Determine the [x, y] coordinate at the center of the cell enclosing the given text.  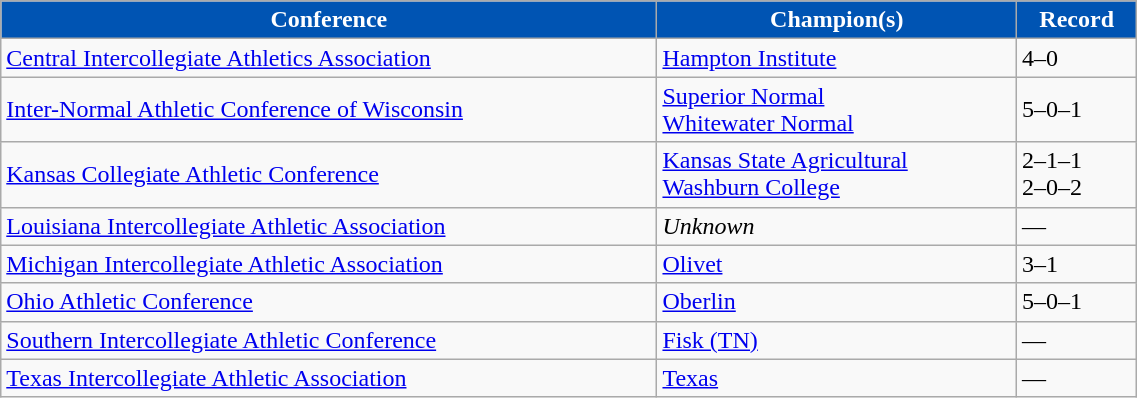
Record [1077, 20]
Hampton Institute [837, 58]
Ohio Athletic Conference [329, 302]
Oberlin [837, 302]
Kansas State AgriculturalWashburn College [837, 174]
Conference [329, 20]
Superior NormalWhitewater Normal [837, 110]
Southern Intercollegiate Athletic Conference [329, 340]
Texas Intercollegiate Athletic Association [329, 378]
Kansas Collegiate Athletic Conference [329, 174]
Unknown [837, 226]
Inter-Normal Athletic Conference of Wisconsin [329, 110]
Fisk (TN) [837, 340]
2–1–12–0–2 [1077, 174]
Michigan Intercollegiate Athletic Association [329, 264]
Olivet [837, 264]
Louisiana Intercollegiate Athletic Association [329, 226]
4–0 [1077, 58]
3–1 [1077, 264]
Champion(s) [837, 20]
Texas [837, 378]
Central Intercollegiate Athletics Association [329, 58]
